Search for the cell housing the specified text and yield its [X, Y] center coordinate. 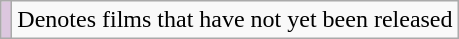
Denotes films that have not yet been released [235, 20]
